From the cell containing the given text, extract its center point as (x, y) coordinate. 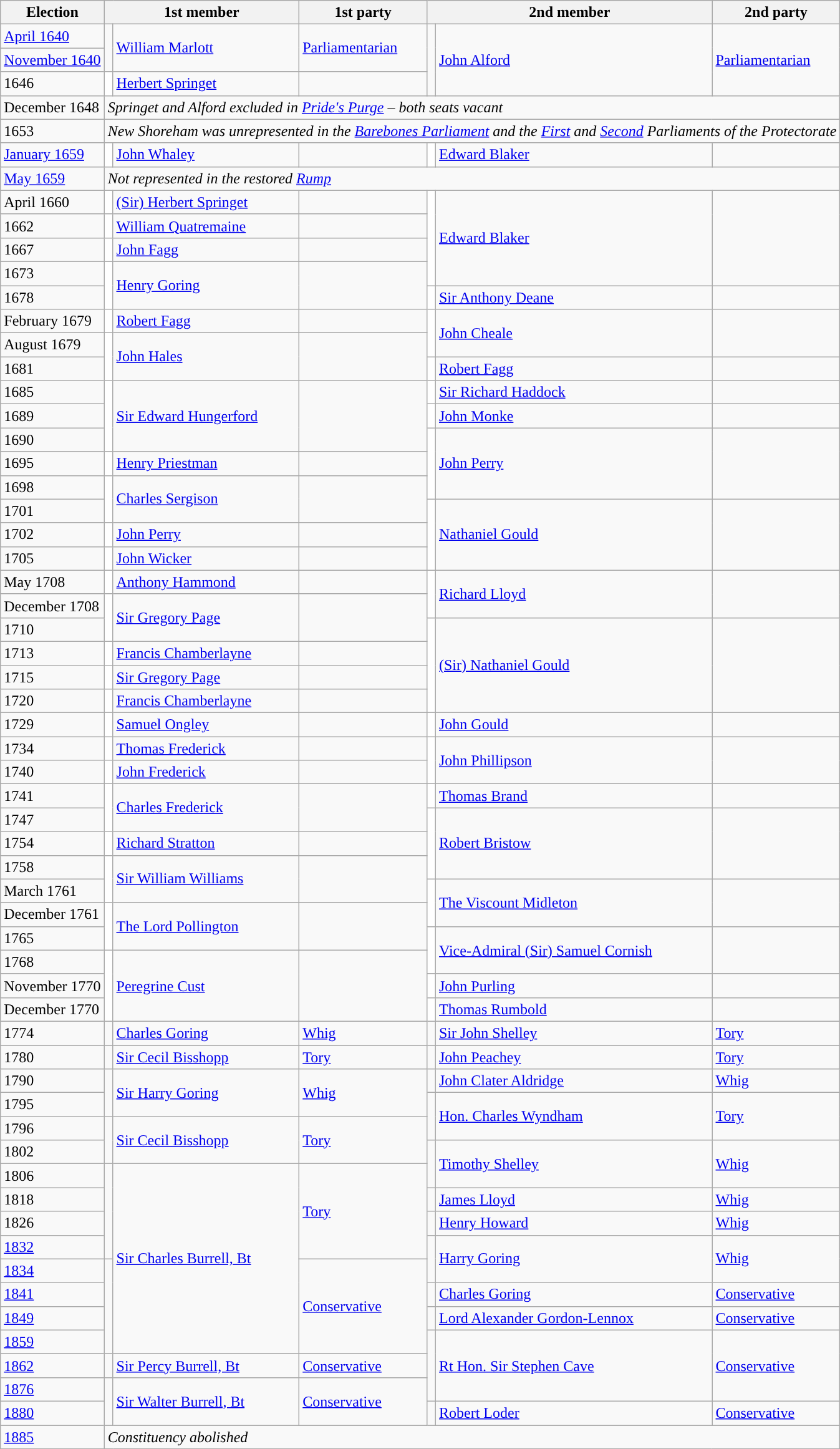
1747 (52, 820)
John Fagg (206, 250)
March 1761 (52, 891)
1678 (52, 298)
1832 (52, 1247)
Sir Anthony Deane (574, 298)
John Wicker (206, 558)
1713 (52, 653)
1790 (52, 1081)
The Lord Pollington (206, 926)
Springet and Alford excluded in Pride's Purge – both seats vacant (472, 107)
William Marlott (206, 48)
1796 (52, 1128)
John Monke (574, 416)
1818 (52, 1199)
1774 (52, 1033)
1st member (202, 12)
Sir Percy Burrell, Bt (206, 1365)
Sir William Williams (206, 879)
1st party (363, 12)
April 1640 (52, 36)
1734 (52, 749)
(Sir) Nathaniel Gould (574, 665)
Richard Lloyd (574, 594)
John Cheale (574, 333)
1715 (52, 677)
1710 (52, 629)
1806 (52, 1176)
1780 (52, 1057)
John Whaley (206, 155)
January 1659 (52, 155)
1834 (52, 1271)
May 1659 (52, 178)
1758 (52, 867)
Sir Harry Goring (206, 1093)
1849 (52, 1318)
1689 (52, 416)
Sir Walter Burrell, Bt (206, 1401)
1768 (52, 962)
Charles Sergison (206, 499)
1885 (52, 1437)
John Gould (574, 725)
December 1761 (52, 914)
Sir Richard Haddock (574, 392)
August 1679 (52, 345)
Lord Alexander Gordon-Lennox (574, 1318)
Thomas Frederick (206, 749)
February 1679 (52, 321)
December 1770 (52, 1009)
John Clater Aldridge (574, 1081)
Henry Goring (206, 285)
John Alford (574, 60)
Not represented in the restored Rump (472, 178)
Thomas Brand (574, 796)
Harry Goring (574, 1259)
Hon. Charles Wyndham (574, 1117)
New Shoreham was unrepresented in the Barebones Parliament and the First and Second Parliaments of the Protectorate (472, 131)
1729 (52, 725)
1740 (52, 772)
1841 (52, 1294)
2nd party (776, 12)
Sir John Shelley (574, 1033)
John Purling (574, 986)
Samuel Ongley (206, 725)
John Hales (206, 357)
1859 (52, 1342)
1667 (52, 250)
1685 (52, 392)
December 1708 (52, 606)
1681 (52, 369)
William Quatremaine (206, 226)
James Lloyd (574, 1199)
Vice-Admiral (Sir) Samuel Cornish (574, 950)
Richard Stratton (206, 843)
1741 (52, 796)
John Frederick (206, 772)
1698 (52, 487)
1690 (52, 440)
1720 (52, 701)
John Phillipson (574, 760)
November 1770 (52, 986)
1653 (52, 131)
Election (52, 12)
Sir Charles Burrell, Bt (206, 1259)
November 1640 (52, 60)
1695 (52, 463)
Peregrine Cust (206, 986)
April 1660 (52, 202)
Robert Bristow (574, 843)
1862 (52, 1365)
1880 (52, 1413)
1765 (52, 938)
Constituency abolished (472, 1437)
Herbert Springet (206, 84)
Timothy Shelley (574, 1164)
John Peachey (574, 1057)
Nathaniel Gould (574, 535)
1662 (52, 226)
Henry Priestman (206, 463)
(Sir) Herbert Springet (206, 202)
Charles Frederick (206, 808)
Thomas Rumbold (574, 1009)
Rt Hon. Sir Stephen Cave (574, 1365)
1754 (52, 843)
1876 (52, 1389)
Henry Howard (574, 1223)
1673 (52, 273)
1826 (52, 1223)
1646 (52, 84)
December 1648 (52, 107)
Sir Edward Hungerford (206, 416)
Anthony Hammond (206, 582)
Robert Loder (574, 1413)
1702 (52, 535)
The Viscount Midleton (574, 903)
2nd member (570, 12)
1802 (52, 1152)
1701 (52, 511)
1705 (52, 558)
May 1708 (52, 582)
1795 (52, 1105)
